For the text-containing cell, return its midpoint in [X, Y] coordinate format. 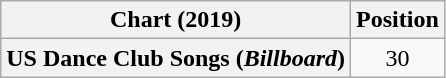
US Dance Club Songs (Billboard) [176, 58]
Position [398, 20]
30 [398, 58]
Chart (2019) [176, 20]
